Extract the (x, y) coordinate from the center of the cell holding the provided text.  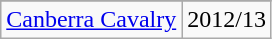
2012/13 (227, 20)
Canberra Cavalry (92, 20)
